Provide the (x, y) coordinate of the cell's center where the given text is located.  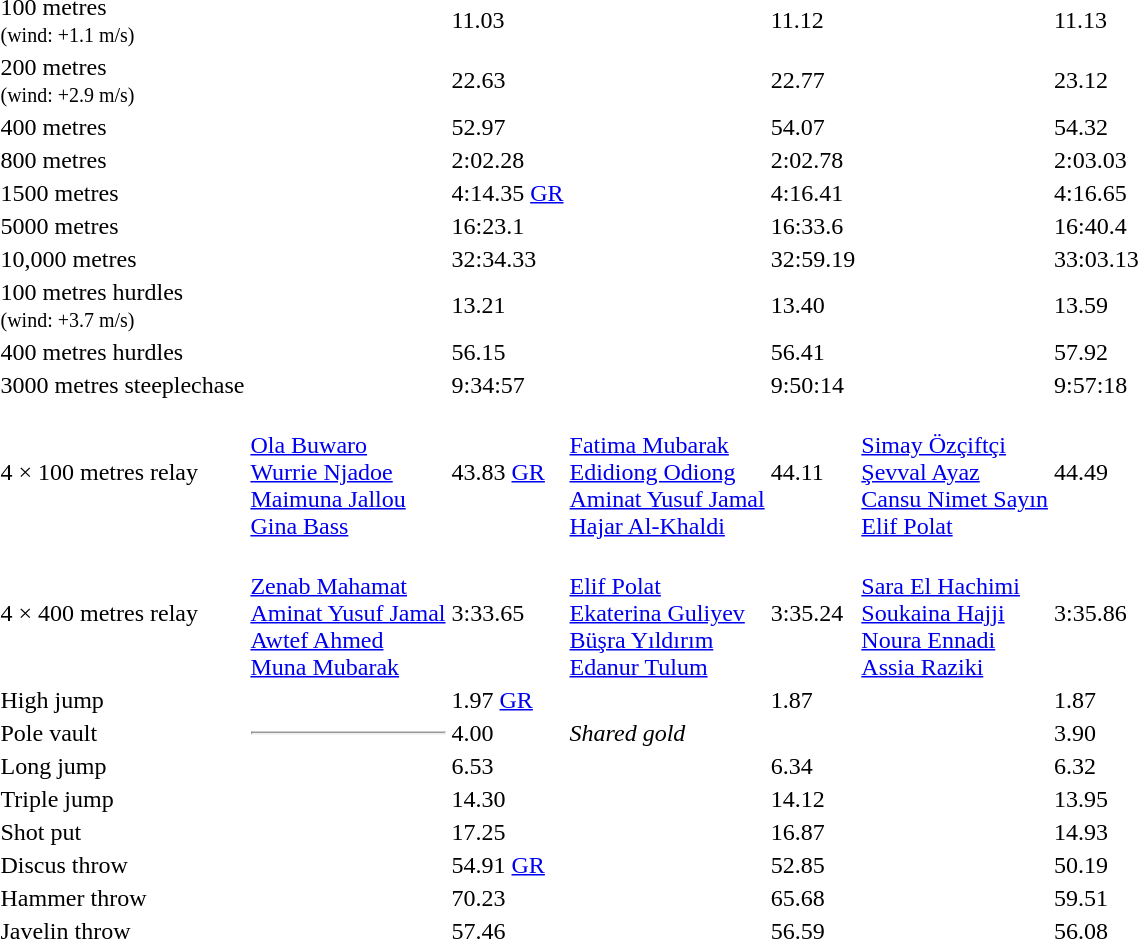
52.85 (813, 865)
2:02.28 (508, 160)
70.23 (508, 898)
13.21 (508, 306)
13.40 (813, 306)
Sara El HachimiSoukaina HajjiNoura EnnadiAssia Raziki (955, 613)
Fatima MubarakEdidiong OdiongAminat Yusuf JamalHajar Al-Khaldi (667, 472)
14.12 (813, 799)
56.41 (813, 352)
9:50:14 (813, 385)
22.77 (813, 80)
2:02.78 (813, 160)
4:14.35 GR (508, 193)
52.97 (508, 127)
Zenab MahamatAminat Yusuf JamalAwtef AhmedMuna Mubarak (348, 613)
6.34 (813, 766)
4.00 (508, 733)
16:33.6 (813, 226)
Ola BuwaroWurrie NjadoeMaimuna JallouGina Bass (348, 472)
6.53 (508, 766)
9:34:57 (508, 385)
Shared gold (712, 733)
32:34.33 (508, 259)
65.68 (813, 898)
1.87 (813, 700)
4:16.41 (813, 193)
22.63 (508, 80)
1.97 GR (508, 700)
54.07 (813, 127)
32:59.19 (813, 259)
Simay ÖzçiftçiŞevval AyazCansu Nimet SayınElif Polat (955, 472)
17.25 (508, 832)
Elif PolatEkaterina GuliyevBüşra YıldırımEdanur Tulum (667, 613)
16.87 (813, 832)
3:33.65 (508, 613)
16:23.1 (508, 226)
43.83 GR (508, 472)
44.11 (813, 472)
3:35.24 (813, 613)
56.15 (508, 352)
54.91 GR (508, 865)
14.30 (508, 799)
